Find where the given text appears and provide that cell's center as (X, Y) coordinate. 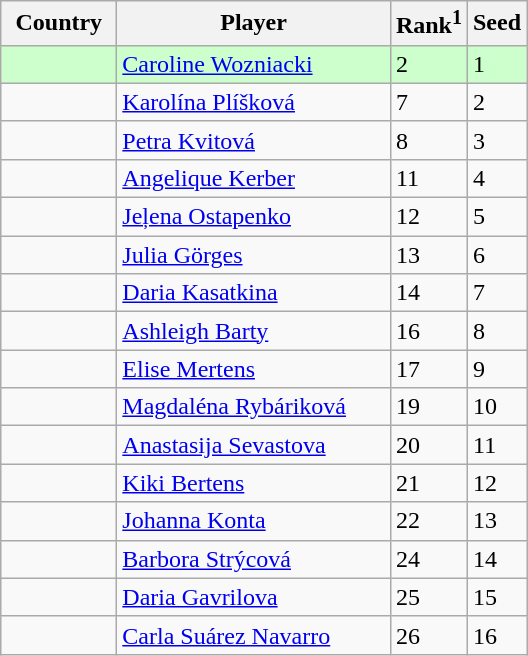
10 (496, 407)
Johanna Konta (254, 521)
Julia Görges (254, 255)
1 (496, 64)
Caroline Wozniacki (254, 64)
Daria Kasatkina (254, 293)
Karolína Plíšková (254, 102)
3 (496, 140)
21 (428, 483)
Rank1 (428, 24)
25 (428, 597)
Magdaléna Rybáriková (254, 407)
Carla Suárez Navarro (254, 635)
22 (428, 521)
Elise Mertens (254, 369)
26 (428, 635)
19 (428, 407)
Kiki Bertens (254, 483)
15 (496, 597)
Jeļena Ostapenko (254, 217)
Petra Kvitová (254, 140)
Seed (496, 24)
Angelique Kerber (254, 178)
Barbora Strýcová (254, 559)
5 (496, 217)
Daria Gavrilova (254, 597)
6 (496, 255)
17 (428, 369)
Player (254, 24)
Ashleigh Barty (254, 331)
4 (496, 178)
Country (59, 24)
20 (428, 445)
9 (496, 369)
Anastasija Sevastova (254, 445)
24 (428, 559)
